Scan for the cell matching the given text and deliver its [X, Y] coordinate at center. 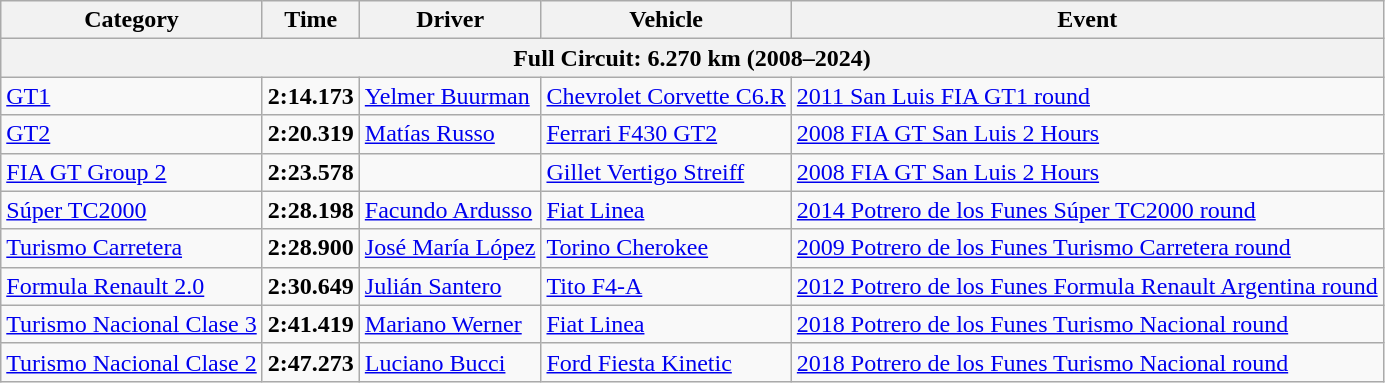
FIA GT Group 2 [132, 172]
José María López [450, 248]
Ferrari F430 GT2 [666, 134]
Full Circuit: 6.270 km (2008–2024) [692, 58]
Mariano Werner [450, 324]
2012 Potrero de los Funes Formula Renault Argentina round [1087, 286]
2:20.319 [310, 134]
Event [1087, 20]
Driver [450, 20]
GT2 [132, 134]
Turismo Nacional Clase 3 [132, 324]
Julián Santero [450, 286]
Yelmer Buurman [450, 96]
Súper TC2000 [132, 210]
2009 Potrero de los Funes Turismo Carretera round [1087, 248]
Vehicle [666, 20]
2:14.173 [310, 96]
Turismo Nacional Clase 2 [132, 362]
Gillet Vertigo Streiff [666, 172]
2014 Potrero de los Funes Súper TC2000 round [1087, 210]
Matías Russo [450, 134]
2011 San Luis FIA GT1 round [1087, 96]
Tito F4-A [666, 286]
Category [132, 20]
Torino Cherokee [666, 248]
Chevrolet Corvette C6.R [666, 96]
2:23.578 [310, 172]
Turismo Carretera [132, 248]
Luciano Bucci [450, 362]
GT1 [132, 96]
2:28.900 [310, 248]
Time [310, 20]
2:47.273 [310, 362]
Formula Renault 2.0 [132, 286]
2:30.649 [310, 286]
2:28.198 [310, 210]
2:41.419 [310, 324]
Facundo Ardusso [450, 210]
Ford Fiesta Kinetic [666, 362]
